Locate the cell with the specified text and output its (x, y) center coordinate. 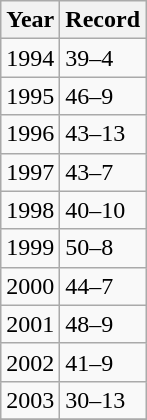
1994 (30, 58)
46–9 (103, 96)
1996 (30, 134)
48–9 (103, 324)
50–8 (103, 248)
39–4 (103, 58)
Record (103, 20)
43–7 (103, 172)
41–9 (103, 362)
1998 (30, 210)
1999 (30, 248)
1995 (30, 96)
1997 (30, 172)
2002 (30, 362)
30–13 (103, 400)
44–7 (103, 286)
2001 (30, 324)
2000 (30, 286)
2003 (30, 400)
40–10 (103, 210)
Year (30, 20)
43–13 (103, 134)
